For the text-containing cell, return its midpoint in (X, Y) coordinate format. 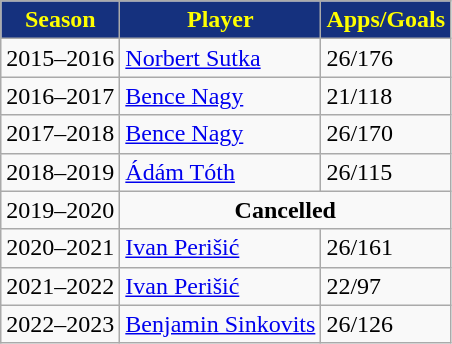
26/115 (386, 172)
Benjamin Sinkovits (220, 324)
Apps/Goals (386, 20)
26/161 (386, 248)
26/176 (386, 58)
2020–2021 (60, 248)
Season (60, 20)
2017–2018 (60, 134)
26/126 (386, 324)
21/118 (386, 96)
2022–2023 (60, 324)
Norbert Sutka (220, 58)
2015–2016 (60, 58)
Player (220, 20)
2018–2019 (60, 172)
26/170 (386, 134)
Ádám Tóth (220, 172)
2016–2017 (60, 96)
2019–2020 (60, 210)
Cancelled (286, 210)
22/97 (386, 286)
2021–2022 (60, 286)
